Determine the [x, y] coordinate at the center of the cell enclosing the given text.  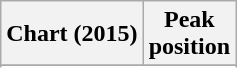
Peakposition [189, 34]
Chart (2015) [72, 34]
